Provide the (x, y) coordinate of the cell's center where the given text is located.  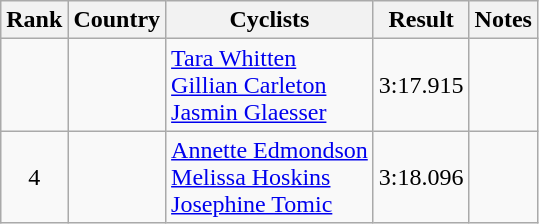
Result (421, 20)
Cyclists (270, 20)
Notes (503, 20)
3:17.915 (421, 85)
3:18.096 (421, 177)
Country (117, 20)
Annette EdmondsonMelissa HoskinsJosephine Tomic (270, 177)
Rank (34, 20)
Tara WhittenGillian CarletonJasmin Glaesser (270, 85)
4 (34, 177)
